For the text-containing cell, return its midpoint in [x, y] coordinate format. 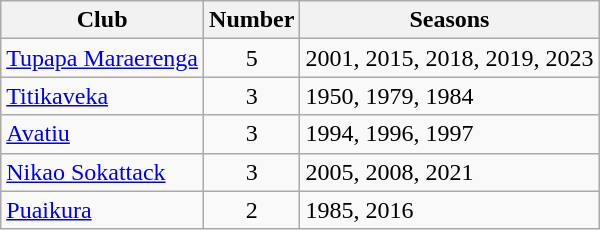
2001, 2015, 2018, 2019, 2023 [450, 58]
1985, 2016 [450, 210]
Avatiu [102, 134]
1950, 1979, 1984 [450, 96]
Number [252, 20]
Seasons [450, 20]
Puaikura [102, 210]
5 [252, 58]
2005, 2008, 2021 [450, 172]
1994, 1996, 1997 [450, 134]
Nikao Sokattack [102, 172]
Titikaveka [102, 96]
2 [252, 210]
Club [102, 20]
Tupapa Maraerenga [102, 58]
